Detect which cell encompasses the target text, then output its [x, y] center coordinate. 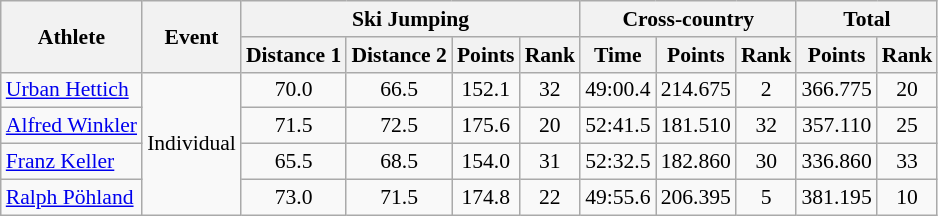
22 [550, 197]
Cross-country [688, 19]
Athlete [72, 36]
25 [908, 126]
70.0 [294, 90]
Distance 1 [294, 55]
Ralph Pöhland [72, 197]
52:32.5 [618, 162]
52:41.5 [618, 126]
49:00.4 [618, 90]
154.0 [486, 162]
Total [866, 19]
2 [766, 90]
68.5 [398, 162]
181.510 [696, 126]
Individual [192, 143]
72.5 [398, 126]
182.860 [696, 162]
5 [766, 197]
174.8 [486, 197]
65.5 [294, 162]
10 [908, 197]
Urban Hettich [72, 90]
214.675 [696, 90]
366.775 [836, 90]
206.395 [696, 197]
Distance 2 [398, 55]
73.0 [294, 197]
336.860 [836, 162]
31 [550, 162]
Event [192, 36]
381.195 [836, 197]
Time [618, 55]
Ski Jumping [410, 19]
Franz Keller [72, 162]
175.6 [486, 126]
66.5 [398, 90]
49:55.6 [618, 197]
152.1 [486, 90]
30 [766, 162]
Alfred Winkler [72, 126]
33 [908, 162]
357.110 [836, 126]
